Determine the (x, y) coordinate at the center of the cell enclosing the given text.  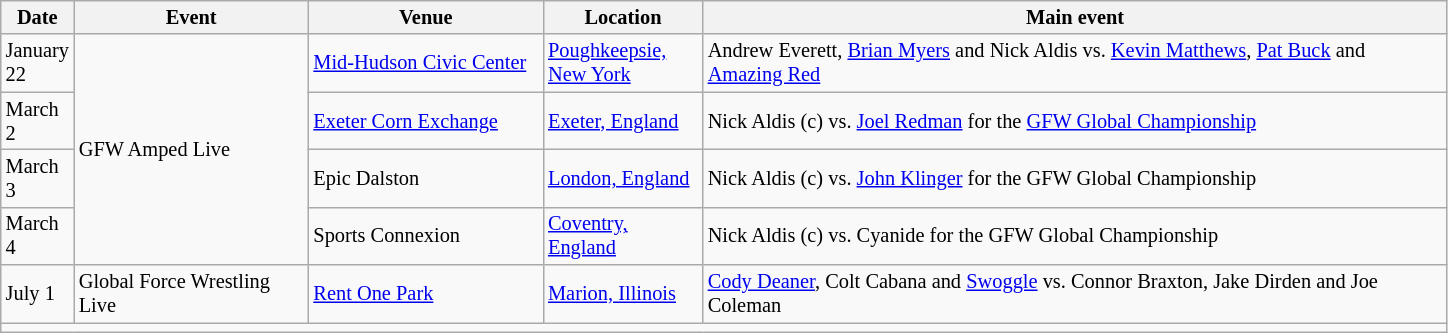
Marion, Illinois (623, 294)
Date (38, 17)
Venue (426, 17)
Global Force Wrestling Live (192, 294)
January 22 (38, 63)
March 4 (38, 236)
Nick Aldis (c) vs. Joel Redman for the GFW Global Championship (1076, 121)
Sports Connexion (426, 236)
Location (623, 17)
London, England (623, 178)
Nick Aldis (c) vs. John Klinger for the GFW Global Championship (1076, 178)
Poughkeepsie, New York (623, 63)
Mid-Hudson Civic Center (426, 63)
March 3 (38, 178)
GFW Amped Live (192, 150)
Rent One Park (426, 294)
Exeter, England (623, 121)
March 2 (38, 121)
Exeter Corn Exchange (426, 121)
Cody Deaner, Colt Cabana and Swoggle vs. Connor Braxton, Jake Dirden and Joe Coleman (1076, 294)
Coventry, England (623, 236)
Andrew Everett, Brian Myers and Nick Aldis vs. Kevin Matthews, Pat Buck and Amazing Red (1076, 63)
Event (192, 17)
Epic Dalston (426, 178)
Main event (1076, 17)
July 1 (38, 294)
Nick Aldis (c) vs. Cyanide for the GFW Global Championship (1076, 236)
